Provide the [X, Y] coordinate of the cell's center where the given text is located.  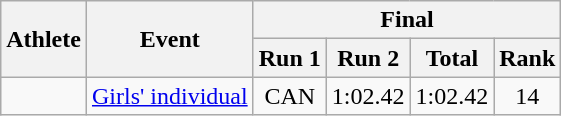
Run 2 [368, 58]
Girls' individual [170, 96]
14 [528, 96]
Event [170, 39]
Athlete [44, 39]
Run 1 [290, 58]
Rank [528, 58]
Total [452, 58]
CAN [290, 96]
Final [407, 20]
